Locate the cell with the specified text and output its (X, Y) center coordinate. 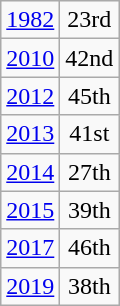
27th (90, 172)
2015 (30, 210)
2010 (30, 58)
1982 (30, 20)
41st (90, 134)
45th (90, 96)
39th (90, 210)
42nd (90, 58)
46th (90, 248)
38th (90, 286)
2014 (30, 172)
2013 (30, 134)
23rd (90, 20)
2012 (30, 96)
2019 (30, 286)
2017 (30, 248)
